Extract the [X, Y] coordinate from the center of the cell holding the provided text.  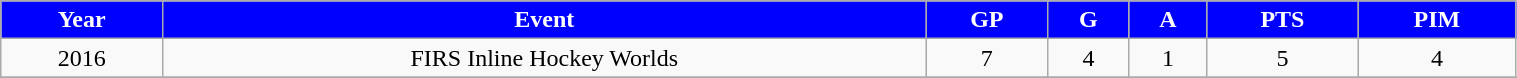
A [1168, 20]
1 [1168, 58]
PTS [1282, 20]
G [1088, 20]
FIRS Inline Hockey Worlds [544, 58]
5 [1282, 58]
PIM [1437, 20]
2016 [82, 58]
7 [987, 58]
GP [987, 20]
Year [82, 20]
Event [544, 20]
